Scan for the cell matching the given text and deliver its [X, Y] coordinate at center. 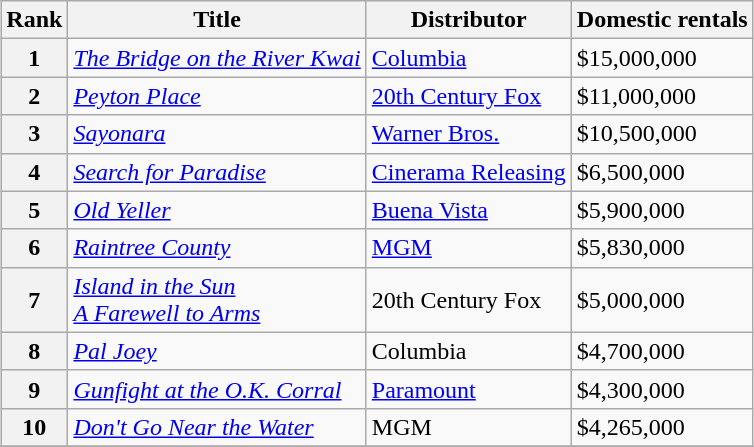
5 [34, 210]
Don't Go Near the Water [217, 427]
$6,500,000 [662, 172]
Pal Joey [217, 351]
Warner Bros. [468, 134]
10 [34, 427]
Raintree County [217, 248]
2 [34, 96]
$5,000,000 [662, 300]
Gunfight at the O.K. Corral [217, 389]
Paramount [468, 389]
Search for Paradise [217, 172]
Peyton Place [217, 96]
Sayonara [217, 134]
$11,000,000 [662, 96]
$4,265,000 [662, 427]
Rank [34, 20]
3 [34, 134]
9 [34, 389]
$4,300,000 [662, 389]
Domestic rentals [662, 20]
4 [34, 172]
Title [217, 20]
$5,830,000 [662, 248]
$4,700,000 [662, 351]
Cinerama Releasing [468, 172]
1 [34, 58]
Island in the SunA Farewell to Arms [217, 300]
$5,900,000 [662, 210]
Old Yeller [217, 210]
6 [34, 248]
8 [34, 351]
$10,500,000 [662, 134]
Distributor [468, 20]
7 [34, 300]
$15,000,000 [662, 58]
The Bridge on the River Kwai [217, 58]
Buena Vista [468, 210]
